Return (X, Y) of the center of cell containing provided text 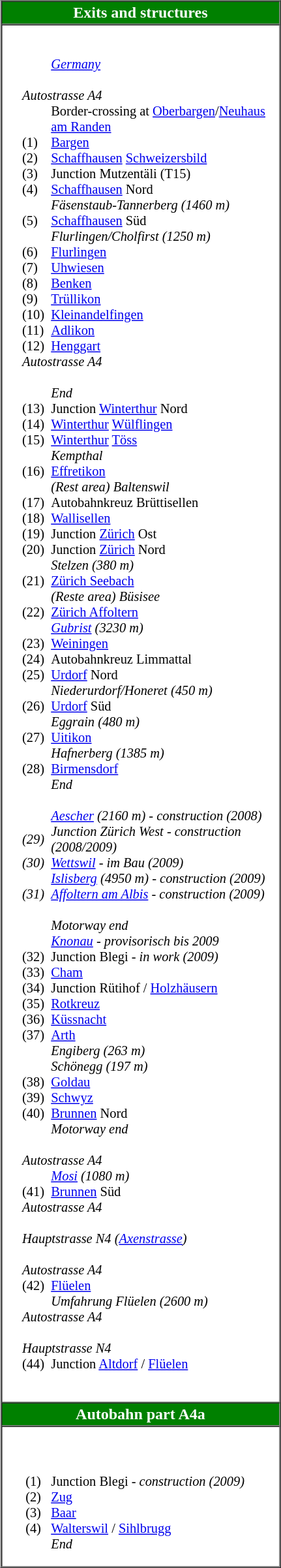
Autobahnkreuz Brüttisellen (158, 503)
(Reste area) Büsisee (158, 597)
Walterswil / Sihlbrugg (147, 1529)
Uitikon (158, 738)
Knonau - provisorisch bis 2009 (158, 942)
Wallisellen (158, 519)
(42) (37, 1286)
Islisberg (4950 m) - construction (2009) (158, 879)
Flurlingen (158, 253)
Brunnen Nord (158, 1114)
Hauptstrasse N4 (143, 1349)
(30) (37, 863)
Uhwiesen (158, 268)
Eggrain (480 m) (158, 722)
Wettswil - im Bau (2009) (158, 863)
(37) (37, 1036)
Junction Rütihof / Holzhäusern (158, 989)
Flüelen (158, 1286)
Henggart (158, 346)
(16) (37, 472)
(35) (37, 1004)
Affoltern am Albis - construction (2009) (158, 895)
Schaffhausen Nord (158, 190)
(11) (37, 331)
Adlikon (158, 331)
(23) (37, 644)
Umfahrung Flüelen (2600 m) (158, 1302)
(20) (37, 550)
(39) (37, 1098)
Flurlingen/Cholfirst (1250 m) (158, 237)
Schaffhausen Schweizersbild (158, 159)
(21) (37, 581)
Zürich Seebach (158, 581)
Gubrist (3230 m) (158, 628)
(32) (37, 957)
Weiningen (158, 644)
Engiberg (263 m) (158, 1051)
(29) (37, 840)
Aescher (2160 m) - construction (2008) (158, 816)
Bargen (158, 143)
Hafnerberg (1385 m) (158, 754)
Winterthur Töss (158, 440)
(10) (37, 315)
(34) (37, 989)
(12) (37, 346)
Junction Zürich Nord (158, 550)
(19) (37, 534)
(17) (37, 503)
(26) (37, 707)
(Rest area) Baltenswil (158, 487)
Küssnacht (158, 1020)
(27) (37, 738)
(41) (37, 1192)
Brunnen Süd (158, 1192)
Baar (147, 1513)
(9) (37, 300)
Trüllikon (158, 300)
(13) (37, 409)
(1) Junction Blegi - construction (2009) (2) Zug (3) Baar (4) Walterswil / Sihlbrugg End (140, 1497)
Autobahn part A4a (140, 1415)
(33) (37, 973)
(8) (37, 284)
Fäsenstaub-Tannerberg (1460 m) (158, 206)
Arth (158, 1036)
Junction Zürich West - construction (2008/2009) (158, 840)
(18) (37, 519)
Exits and structures (140, 13)
Birmensdorf (158, 769)
Zürich Affoltern (158, 613)
Cham (158, 973)
(6) (37, 253)
Junction Altdorf / Flüelen (158, 1364)
(24) (37, 660)
(22) (37, 613)
Effretikon (158, 472)
Junction Winterthur Nord (158, 409)
(44) (37, 1364)
(7) (37, 268)
Junction Zürich Ost (158, 534)
(14) (37, 425)
Kempthal (158, 456)
Junction Mutzentäli (T15) (158, 174)
Germany (158, 65)
Benken (158, 284)
(36) (37, 1020)
Junction Blegi - construction (2009) (147, 1482)
Border-crossing at Oberbargen/Neuhausam Randen (158, 119)
(28) (37, 769)
Autobahnkreuz Limmattal (158, 660)
Winterthur Wülflingen (158, 425)
Schaffhausen Süd (158, 221)
Niederurdorf/Honeret (450 m) (158, 691)
Kleinandelfingen (158, 315)
Urdorf Nord (158, 675)
(31) (37, 895)
(40) (37, 1114)
Schwyz (158, 1098)
(38) (37, 1083)
Goldau (158, 1083)
Schönegg (197 m) (158, 1067)
Junction Blegi - in work (2009) (158, 957)
Mosi (1080 m) (158, 1176)
(25) (37, 675)
Hauptstrasse N4 (Axenstrasse) (143, 1239)
Rotkreuz (158, 1004)
Urdorf Süd (158, 707)
(5) (37, 221)
(15) (37, 440)
Zug (147, 1498)
Stelzen (380 m) (158, 566)
